Determine the [x, y] coordinate at the center of the cell enclosing the given text.  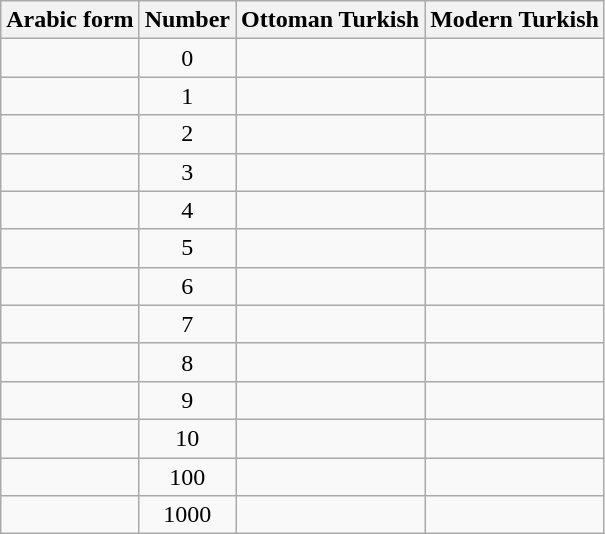
5 [187, 248]
1 [187, 96]
2 [187, 134]
9 [187, 400]
Number [187, 20]
100 [187, 477]
7 [187, 324]
0 [187, 58]
10 [187, 438]
8 [187, 362]
1000 [187, 515]
Arabic form [70, 20]
Ottoman Turkish [330, 20]
3 [187, 172]
6 [187, 286]
Modern Turkish [515, 20]
4 [187, 210]
